Detect which cell encompasses the target text, then output its (x, y) center coordinate. 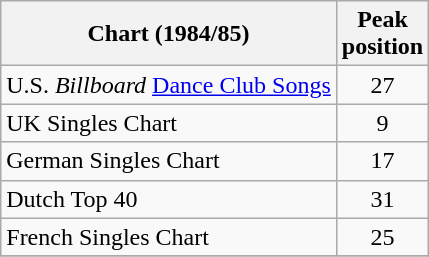
25 (382, 237)
Chart (1984/85) (169, 34)
U.S. Billboard Dance Club Songs (169, 85)
Dutch Top 40 (169, 199)
9 (382, 123)
UK Singles Chart (169, 123)
17 (382, 161)
27 (382, 85)
Peakposition (382, 34)
31 (382, 199)
German Singles Chart (169, 161)
French Singles Chart (169, 237)
